For the text-containing cell, return its midpoint in [X, Y] coordinate format. 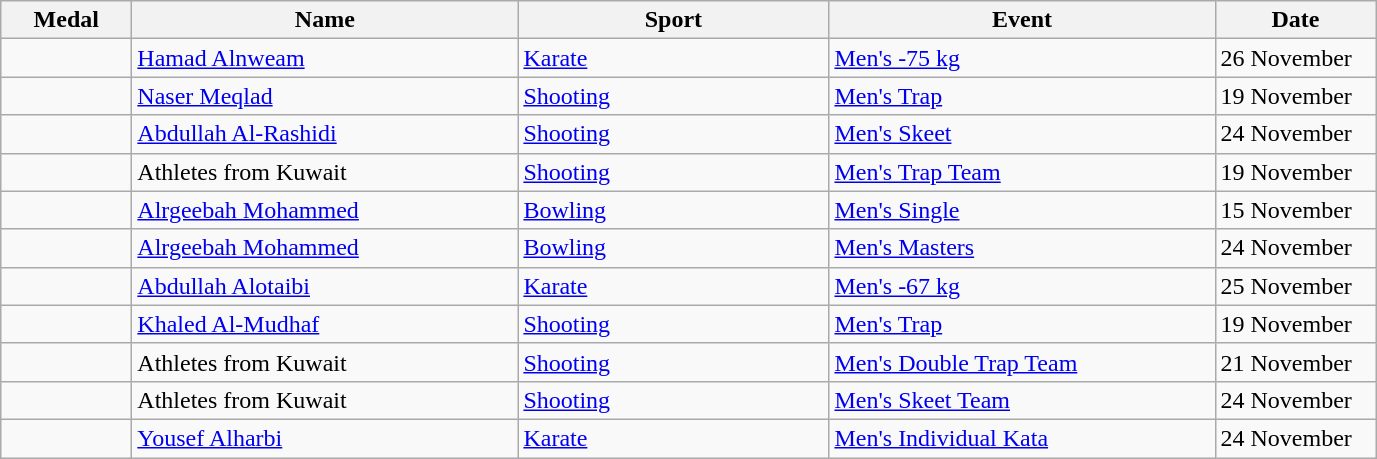
Men's Double Trap Team [1022, 362]
Men's Single [1022, 210]
Date [1296, 20]
Men's -75 kg [1022, 58]
Men's Skeet [1022, 134]
Hamad Alnweam [325, 58]
25 November [1296, 286]
Event [1022, 20]
Men's -67 kg [1022, 286]
15 November [1296, 210]
Yousef Alharbi [325, 438]
Men's Skeet Team [1022, 400]
21 November [1296, 362]
Name [325, 20]
26 November [1296, 58]
Men's Masters [1022, 248]
Khaled Al-Mudhaf [325, 324]
Sport [674, 20]
Naser Meqlad [325, 96]
Men's Individual Kata [1022, 438]
Abdullah Alotaibi [325, 286]
Abdullah Al-Rashidi [325, 134]
Medal [66, 20]
Men's Trap Team [1022, 172]
